Output the (x, y) coordinate of the center of the cell containing the given text.  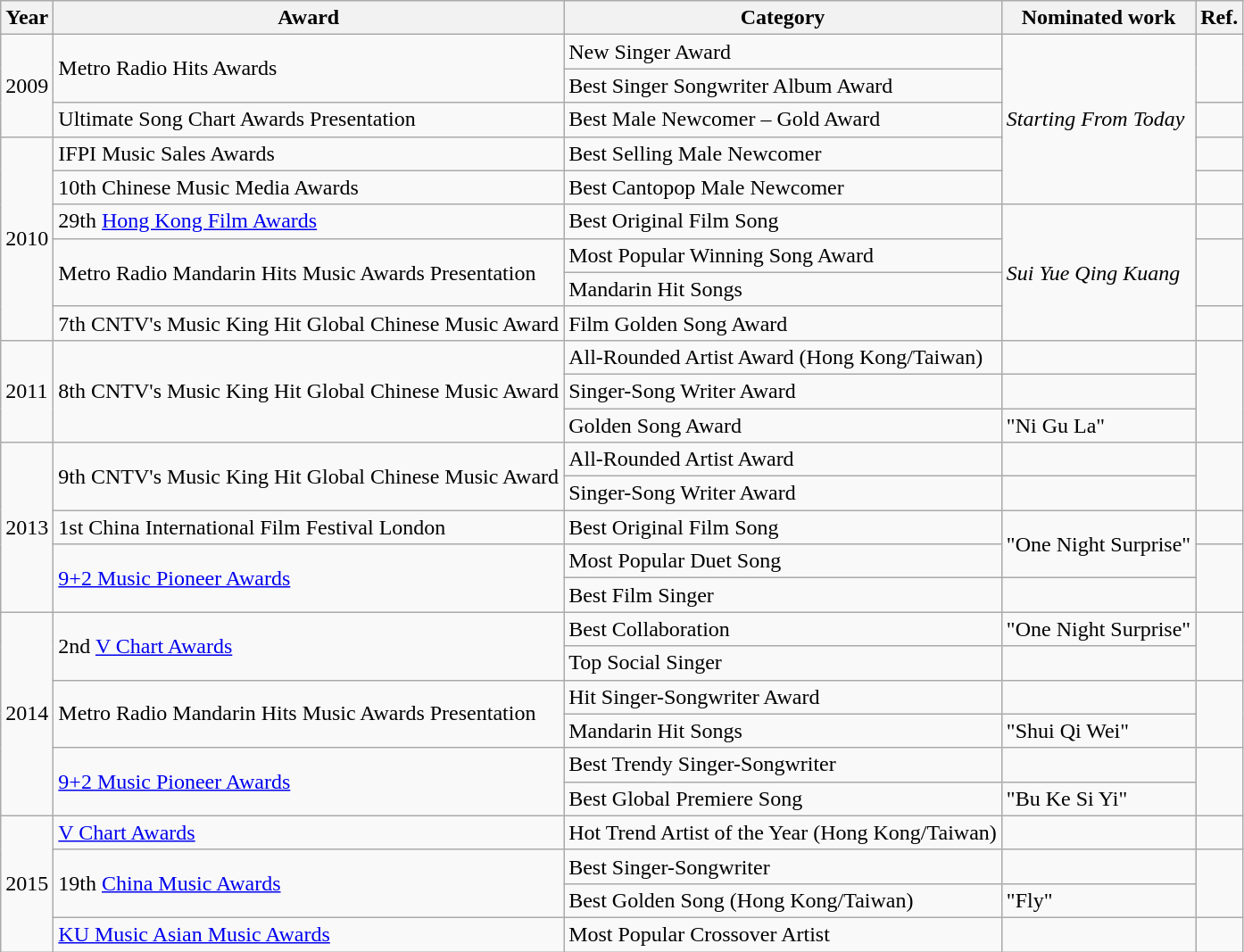
"Bu Ke Si Yi" (1098, 799)
All-Rounded Artist Award (Hong Kong/Taiwan) (784, 357)
Sui Yue Qing Kuang (1098, 272)
7th CNTV's Music King Hit Global Chinese Music Award (309, 323)
Hit Singer-Songwriter Award (784, 697)
"Shui Qi Wei" (1098, 731)
Top Social Singer (784, 663)
Award (309, 18)
Best Singer-Songwriter (784, 866)
Most Popular Crossover Artist (784, 934)
Ultimate Song Chart Awards Presentation (309, 120)
Hot Trend Artist of the Year (Hong Kong/Taiwan) (784, 832)
Best Global Premiere Song (784, 799)
Most Popular Duet Song (784, 561)
Film Golden Song Award (784, 323)
Best Trendy Singer-Songwriter (784, 765)
Best Film Singer (784, 595)
Best Collaboration (784, 629)
Nominated work (1098, 18)
1st China International Film Festival London (309, 527)
2nd V Chart Awards (309, 646)
IFPI Music Sales Awards (309, 153)
KU Music Asian Music Awards (309, 934)
19th China Music Awards (309, 883)
10th Chinese Music Media Awards (309, 187)
29th Hong Kong Film Awards (309, 221)
Golden Song Award (784, 426)
9th CNTV's Music King Hit Global Chinese Music Award (309, 476)
2010 (27, 238)
Metro Radio Hits Awards (309, 69)
Most Popular Winning Song Award (784, 255)
V Chart Awards (309, 832)
"Ni Gu La" (1098, 426)
All-Rounded Artist Award (784, 459)
Year (27, 18)
Best Golden Song (Hong Kong/Taiwan) (784, 900)
2009 (27, 86)
Best Selling Male Newcomer (784, 153)
8th CNTV's Music King Hit Global Chinese Music Award (309, 391)
Best Singer Songwriter Album Award (784, 86)
Ref. (1219, 18)
2015 (27, 883)
Category (784, 18)
2014 (27, 714)
2013 (27, 527)
Best Male Newcomer – Gold Award (784, 120)
New Singer Award (784, 52)
Starting From Today (1098, 120)
"Fly" (1098, 900)
2011 (27, 391)
Best Cantopop Male Newcomer (784, 187)
